Identify which cell holds the provided text, then report its [X, Y] central coordinate. 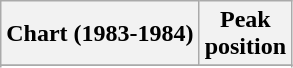
Chart (1983-1984) [100, 34]
Peakposition [245, 34]
